Determine the [X, Y] coordinate at the center of the cell enclosing the given text.  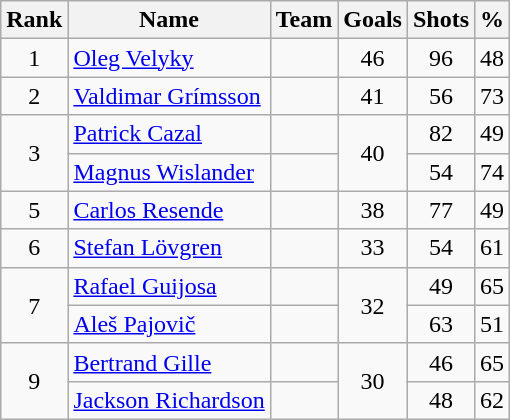
Patrick Cazal [169, 134]
6 [34, 248]
32 [373, 305]
61 [492, 248]
Jackson Richardson [169, 400]
Shots [440, 20]
9 [34, 381]
Rank [34, 20]
41 [373, 96]
38 [373, 210]
Goals [373, 20]
Oleg Velyky [169, 58]
Team [304, 20]
Stefan Lövgren [169, 248]
Valdimar Grímsson [169, 96]
63 [440, 324]
33 [373, 248]
40 [373, 153]
62 [492, 400]
Name [169, 20]
73 [492, 96]
Bertrand Gille [169, 362]
30 [373, 381]
51 [492, 324]
2 [34, 96]
% [492, 20]
96 [440, 58]
Rafael Guijosa [169, 286]
Magnus Wislander [169, 172]
3 [34, 153]
77 [440, 210]
56 [440, 96]
Carlos Resende [169, 210]
7 [34, 305]
5 [34, 210]
82 [440, 134]
Aleš Pajovič [169, 324]
1 [34, 58]
74 [492, 172]
